Find where the given text appears and provide that cell's center as [x, y] coordinate. 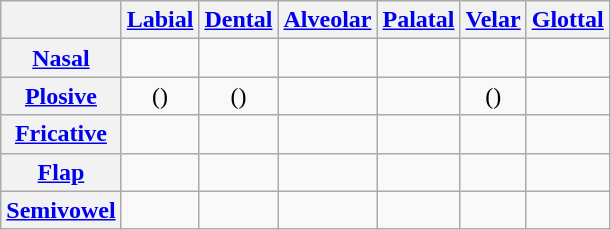
Velar [493, 20]
Nasal [61, 58]
Alveolar [328, 20]
Semivowel [61, 210]
Glottal [568, 20]
Palatal [418, 20]
Flap [61, 172]
Labial [160, 20]
Plosive [61, 96]
Fricative [61, 134]
Dental [238, 20]
